From the cell containing the given text, extract its center point as [x, y] coordinate. 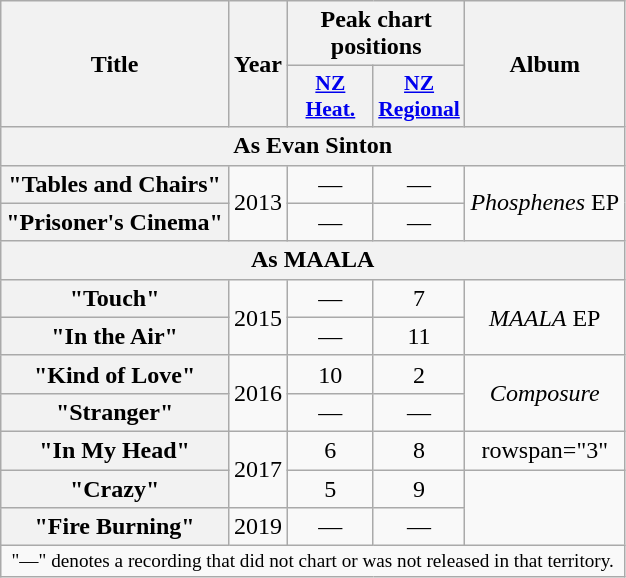
"In the Air" [115, 336]
"Tables and Chairs" [115, 184]
5 [331, 489]
Album [545, 64]
"Stranger" [115, 412]
"—" denotes a recording that did not chart or was not released in that territory. [313, 562]
As MAALA [313, 260]
7 [419, 298]
2015 [258, 317]
Phosphenes EP [545, 203]
"Kind of Love" [115, 374]
"Prisoner's Cinema" [115, 222]
2019 [258, 527]
9 [419, 489]
2013 [258, 203]
2 [419, 374]
Composure [545, 393]
10 [331, 374]
NZRegional [419, 96]
rowspan="3" [545, 450]
2016 [258, 393]
Title [115, 64]
2017 [258, 469]
8 [419, 450]
Year [258, 64]
MAALA EP [545, 317]
"Crazy" [115, 489]
NZHeat. [331, 96]
6 [331, 450]
"Fire Burning" [115, 527]
"In My Head" [115, 450]
"Touch" [115, 298]
Peak chart positions [376, 34]
As Evan Sinton [313, 146]
11 [419, 336]
